Identify which cell holds the provided text, then report its [x, y] central coordinate. 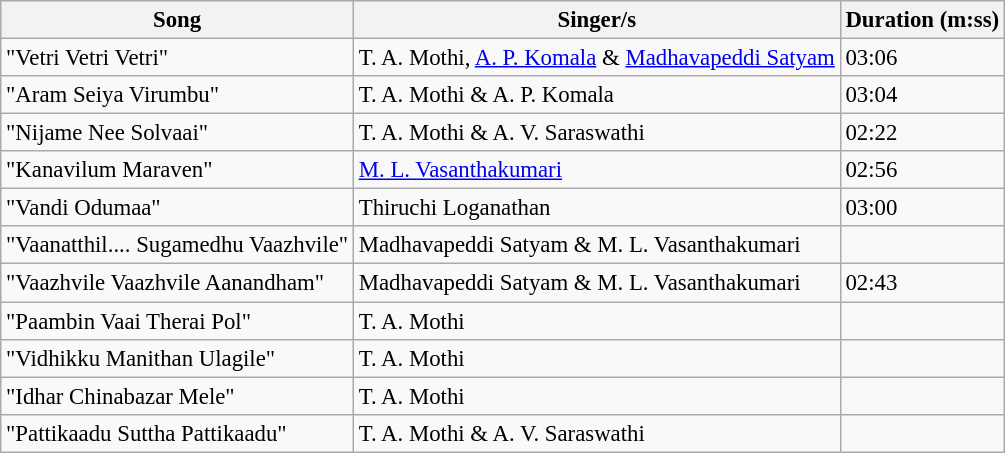
Singer/s [596, 20]
"Pattikaadu Suttha Pattikaadu" [178, 433]
"Vandi Odumaa" [178, 208]
03:00 [922, 208]
03:04 [922, 95]
"Aram Seiya Virumbu" [178, 95]
"Vaazhvile Vaazhvile Aanandham" [178, 283]
Duration (m:ss) [922, 20]
Song [178, 20]
Thiruchi Loganathan [596, 208]
"Idhar Chinabazar Mele" [178, 396]
T. A. Mothi, A. P. Komala & Madhavapeddi Satyam [596, 58]
02:56 [922, 170]
"Vidhikku Manithan Ulagile" [178, 358]
T. A. Mothi & A. P. Komala [596, 95]
"Kanavilum Maraven" [178, 170]
"Vaanatthil.... Sugamedhu Vaazhvile" [178, 245]
02:22 [922, 133]
02:43 [922, 283]
03:06 [922, 58]
M. L. Vasanthakumari [596, 170]
"Paambin Vaai Therai Pol" [178, 321]
"Nijame Nee Solvaai" [178, 133]
"Vetri Vetri Vetri" [178, 58]
